For the text-containing cell, return its midpoint in [X, Y] coordinate format. 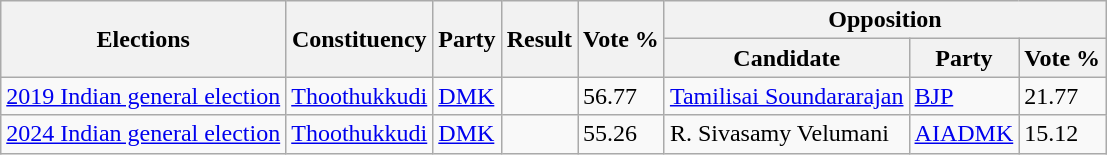
56.77 [622, 96]
55.26 [622, 134]
2024 Indian general election [144, 134]
AIADMK [964, 134]
Elections [144, 39]
BJP [964, 96]
2019 Indian general election [144, 96]
15.12 [1062, 134]
R. Sivasamy Velumani [786, 134]
Candidate [786, 58]
Tamilisai Soundararajan [786, 96]
Opposition [884, 20]
Constituency [360, 39]
Result [539, 39]
21.77 [1062, 96]
